Output the (X, Y) coordinate of the center of the cell containing the given text.  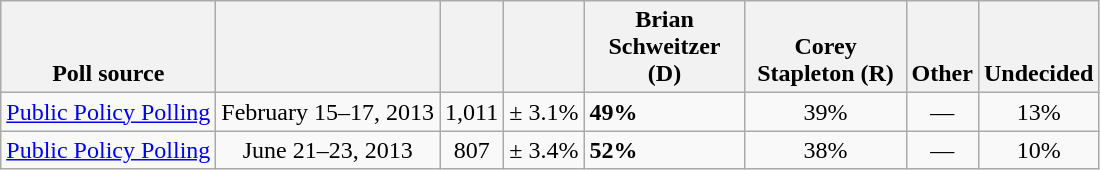
10% (1038, 150)
52% (664, 150)
± 3.4% (544, 150)
CoreyStapleton (R) (826, 47)
807 (472, 150)
13% (1038, 112)
± 3.1% (544, 112)
1,011 (472, 112)
Undecided (1038, 47)
38% (826, 150)
39% (826, 112)
Poll source (108, 47)
49% (664, 112)
June 21–23, 2013 (328, 150)
Other (942, 47)
February 15–17, 2013 (328, 112)
BrianSchweitzer (D) (664, 47)
